Scan for the cell matching the given text and deliver its (X, Y) coordinate at center. 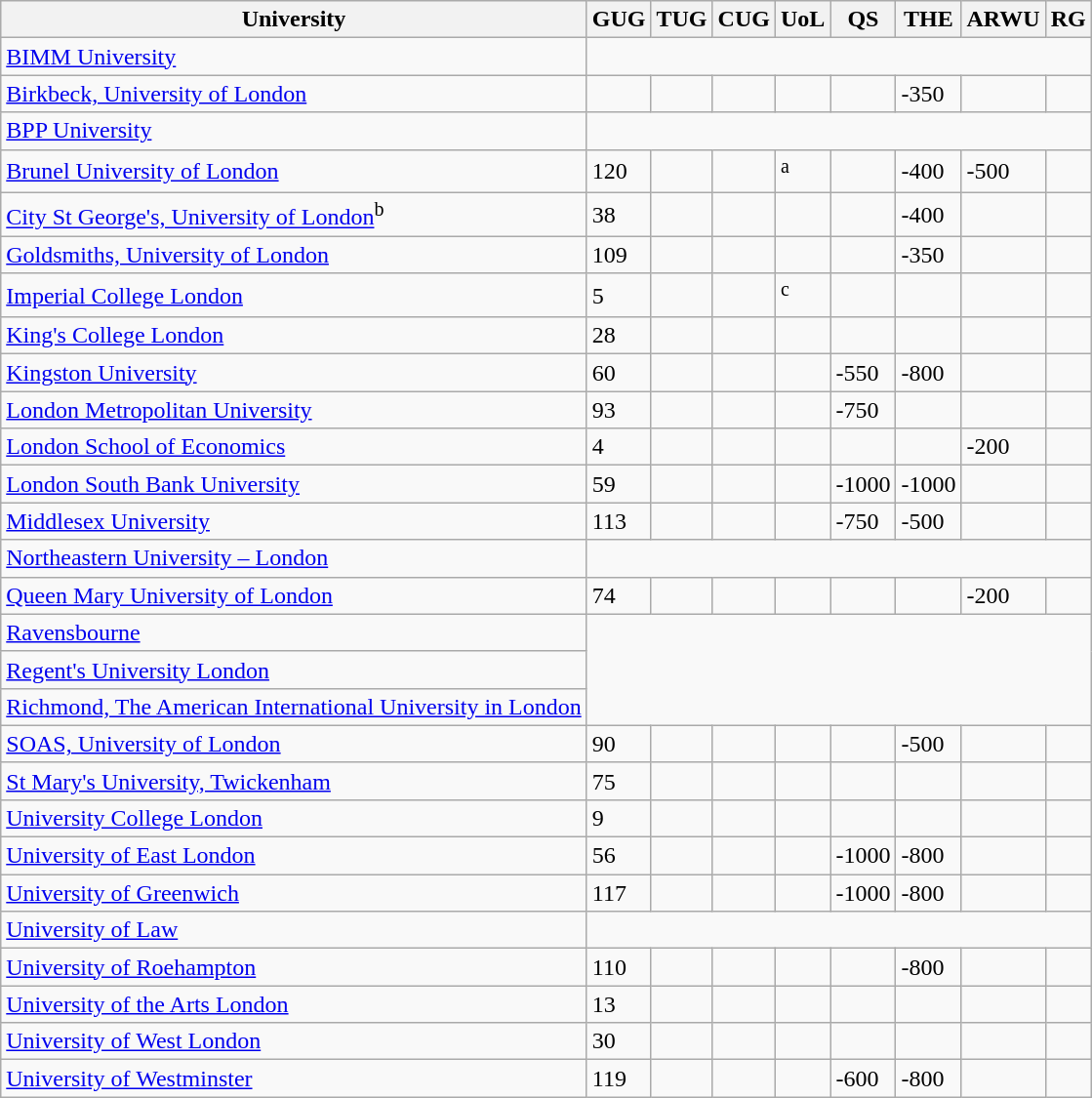
30 (619, 1041)
University of Greenwich (294, 893)
Northeastern University – London (294, 558)
75 (619, 781)
THE (929, 20)
5 (619, 295)
St Mary's University, Twickenham (294, 781)
a (802, 172)
9 (619, 819)
28 (619, 336)
University of Law (294, 930)
109 (619, 255)
Richmond, The American International University in London (294, 707)
90 (619, 744)
Middlesex University (294, 521)
Goldsmiths, University of London (294, 255)
University College London (294, 819)
120 (619, 172)
City St George's, University of Londonb (294, 215)
University of Westminster (294, 1078)
59 (619, 484)
RG (1068, 20)
Regent's University London (294, 670)
ARWU (1003, 20)
University of West London (294, 1041)
CUG (744, 20)
38 (619, 215)
Brunel University of London (294, 172)
117 (619, 893)
Ravensbourne (294, 632)
4 (619, 447)
London Metropolitan University (294, 410)
93 (619, 410)
UoL (802, 20)
56 (619, 856)
QS (863, 20)
74 (619, 595)
Queen Mary University of London (294, 595)
13 (619, 1004)
-550 (863, 373)
London South Bank University (294, 484)
Imperial College London (294, 295)
University (294, 20)
60 (619, 373)
GUG (619, 20)
110 (619, 967)
University of Roehampton (294, 967)
BPP University (294, 131)
University of the Arts London (294, 1004)
119 (619, 1078)
London School of Economics (294, 447)
TUG (681, 20)
-600 (863, 1078)
SOAS, University of London (294, 744)
University of East London (294, 856)
113 (619, 521)
King's College London (294, 336)
Kingston University (294, 373)
Birkbeck, University of London (294, 94)
BIMM University (294, 57)
c (802, 295)
